Determine the [X, Y] coordinate at the center of the cell enclosing the given text.  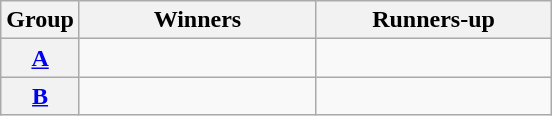
B [40, 96]
A [40, 58]
Winners [197, 20]
Runners-up [433, 20]
Group [40, 20]
